Detect which cell encompasses the target text, then output its [x, y] center coordinate. 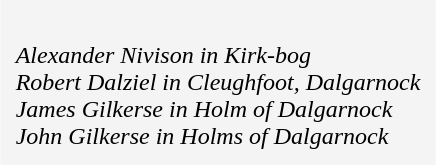
Alexander Nivison in Kirk-bog Robert Dalziel in Cleughfoot, Dalgarnock James Gilkerse in Holm of Dalgarnock John Gilkerse in Holms of Dalgarnock [218, 82]
